Capture the cell that displays the provided text and extract its [X, Y] central coordinate. 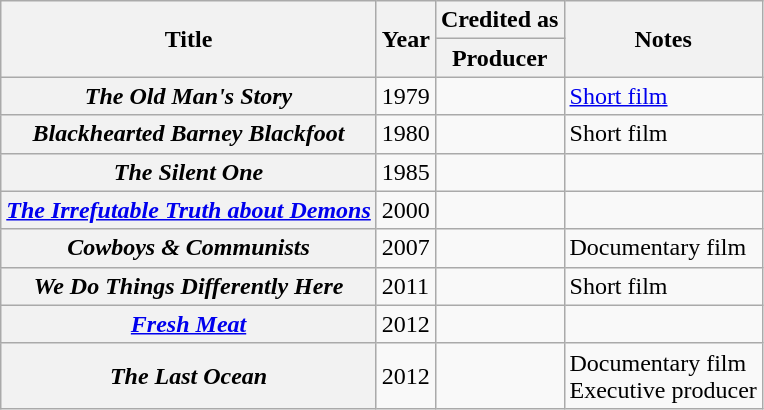
2000 [406, 210]
Fresh Meat [189, 324]
Documentary filmExecutive producer [663, 376]
1980 [406, 134]
The Last Ocean [189, 376]
1985 [406, 172]
Documentary film [663, 248]
2007 [406, 248]
Year [406, 39]
Producer [500, 58]
Cowboys & Communists [189, 248]
1979 [406, 96]
The Old Man's Story [189, 96]
Blackhearted Barney Blackfoot [189, 134]
We Do Things Differently Here [189, 286]
The Irrefutable Truth about Demons [189, 210]
Title [189, 39]
Notes [663, 39]
2011 [406, 286]
The Silent One [189, 172]
Credited as [500, 20]
